Locate the cell with the specified text and output its (X, Y) center coordinate. 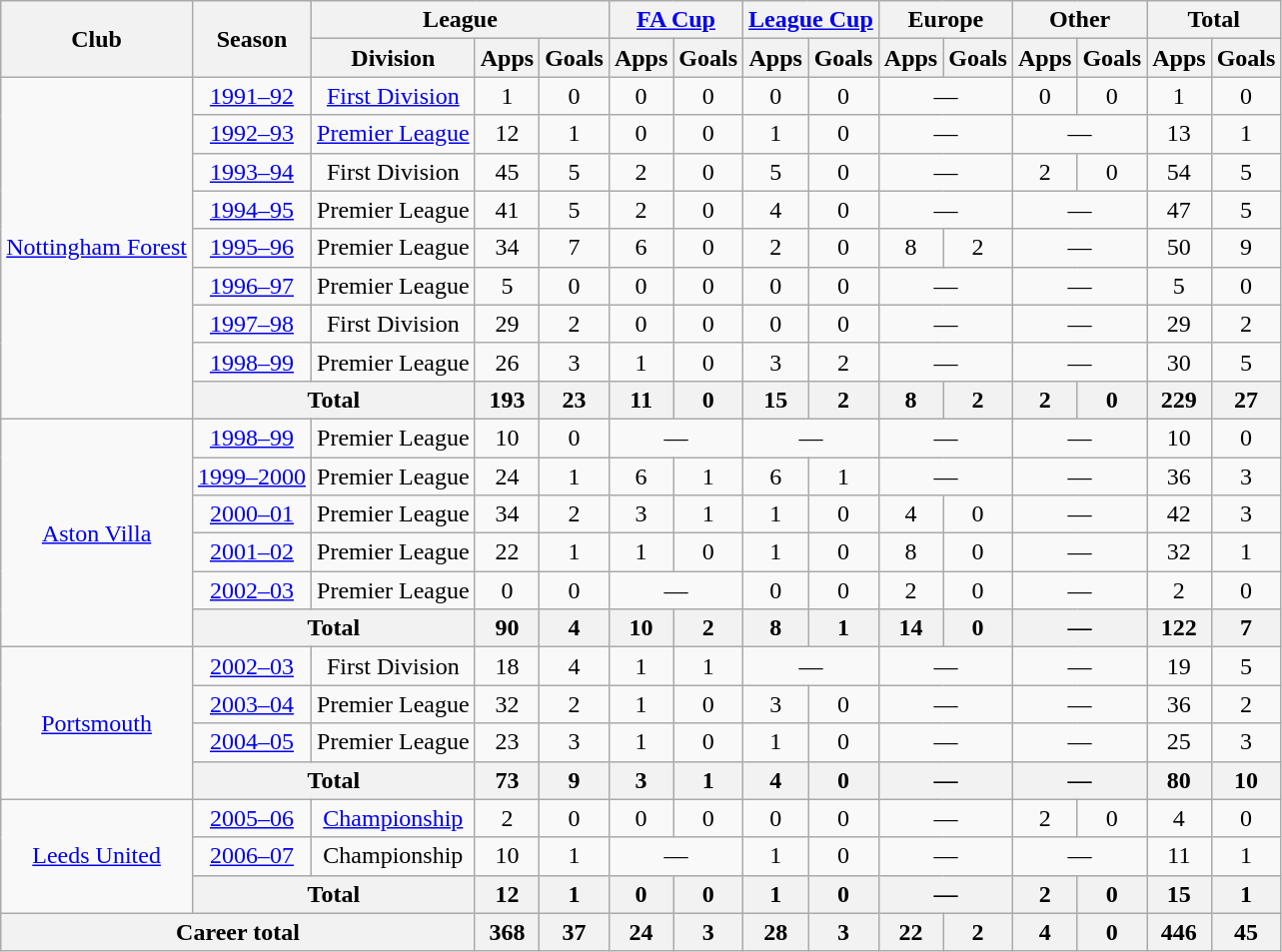
1996–97 (252, 286)
42 (1179, 514)
1991–92 (252, 96)
2005–06 (252, 818)
18 (507, 666)
1994–95 (252, 210)
2000–01 (252, 514)
2006–07 (252, 856)
2004–05 (252, 742)
13 (1179, 134)
28 (775, 932)
1995–96 (252, 248)
Nottingham Forest (97, 248)
Aston Villa (97, 532)
1997–98 (252, 324)
80 (1179, 780)
League Cup (811, 20)
2003–04 (252, 704)
73 (507, 780)
19 (1179, 666)
1992–93 (252, 134)
41 (507, 210)
Career total (238, 932)
Division (394, 58)
47 (1179, 210)
Europe (945, 20)
368 (507, 932)
14 (910, 628)
Leeds United (97, 856)
25 (1179, 742)
446 (1179, 932)
Club (97, 39)
50 (1179, 248)
229 (1179, 400)
League (461, 20)
26 (507, 362)
30 (1179, 362)
FA Cup (675, 20)
27 (1246, 400)
37 (575, 932)
Season (252, 39)
1999–2000 (252, 476)
193 (507, 400)
Portsmouth (97, 723)
122 (1179, 628)
Other (1079, 20)
2001–02 (252, 552)
1993–94 (252, 172)
54 (1179, 172)
90 (507, 628)
